Provide the (x, y) coordinate of the cell's center where the given text is located.  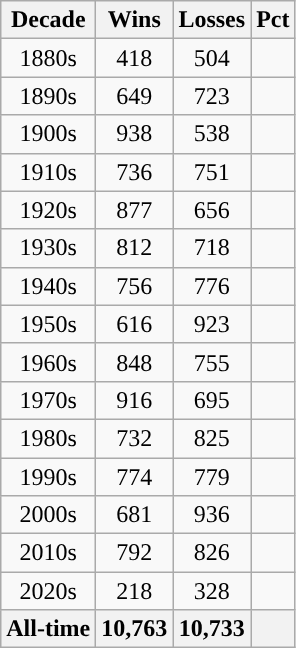
10,733 (212, 629)
418 (134, 58)
1920s (48, 210)
504 (212, 58)
776 (212, 286)
751 (212, 172)
1930s (48, 248)
812 (134, 248)
718 (212, 248)
756 (134, 286)
732 (134, 438)
Pct (273, 20)
Decade (48, 20)
218 (134, 591)
2020s (48, 591)
656 (212, 210)
916 (134, 400)
1910s (48, 172)
1980s (48, 438)
736 (134, 172)
616 (134, 324)
1970s (48, 400)
826 (212, 553)
Wins (134, 20)
936 (212, 515)
538 (212, 134)
755 (212, 362)
792 (134, 553)
1990s (48, 477)
681 (134, 515)
328 (212, 591)
1960s (48, 362)
1880s (48, 58)
All-time (48, 629)
877 (134, 210)
695 (212, 400)
825 (212, 438)
923 (212, 324)
1900s (48, 134)
Losses (212, 20)
1890s (48, 96)
2010s (48, 553)
2000s (48, 515)
1950s (48, 324)
848 (134, 362)
649 (134, 96)
10,763 (134, 629)
774 (134, 477)
723 (212, 96)
1940s (48, 286)
938 (134, 134)
779 (212, 477)
